Pinpoint the cell where the given text exists, returning its [x, y] midpoint coordinate. 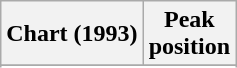
Chart (1993) [72, 34]
Peakposition [189, 34]
